Detect which cell encompasses the target text, then output its [x, y] center coordinate. 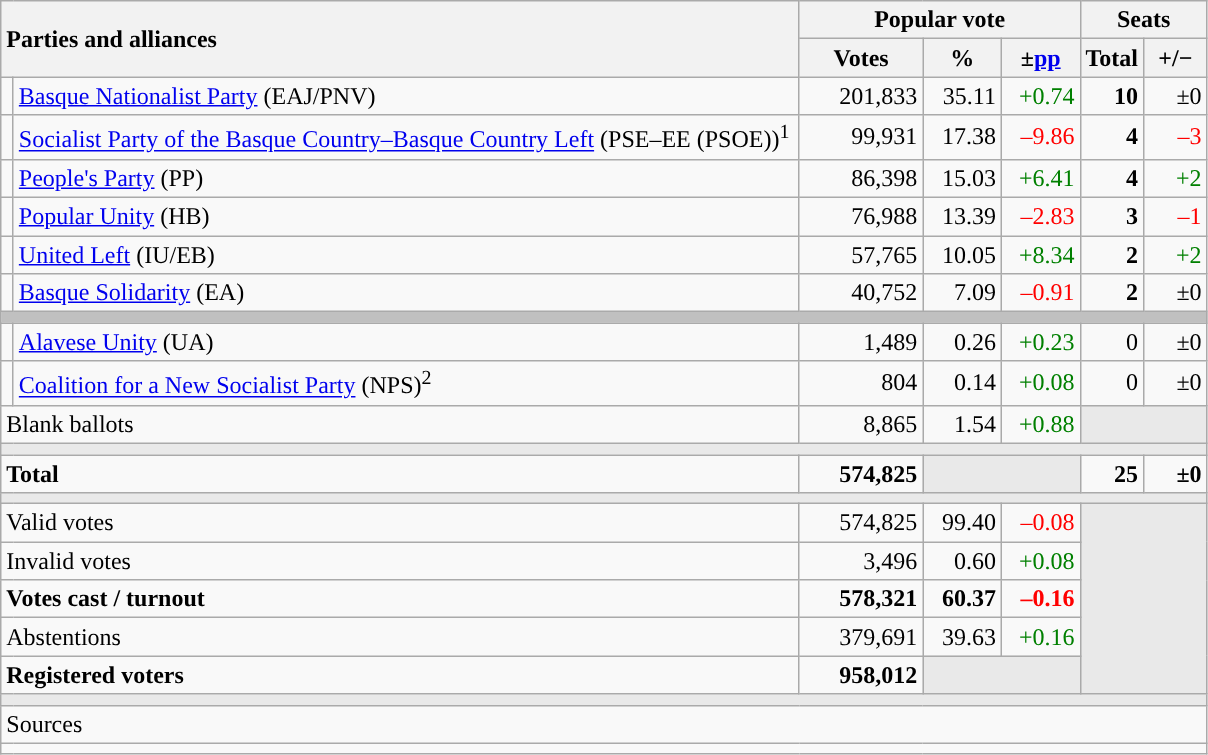
Registered voters [400, 675]
76,988 [861, 217]
+0.23 [1040, 342]
0.26 [962, 342]
Basque Nationalist Party (EAJ/PNV) [406, 96]
Invalid votes [400, 561]
35.11 [962, 96]
Votes cast / turnout [400, 599]
86,398 [861, 178]
+8.34 [1040, 255]
804 [861, 384]
958,012 [861, 675]
Popular Unity (HB) [406, 217]
3,496 [861, 561]
7.09 [962, 293]
40,752 [861, 293]
+0.16 [1040, 637]
Valid votes [400, 523]
15.03 [962, 178]
–9.86 [1040, 138]
–1 [1176, 217]
Socialist Party of the Basque Country–Basque Country Left (PSE–EE (PSOE))1 [406, 138]
+0.74 [1040, 96]
Blank ballots [400, 424]
17.38 [962, 138]
99,931 [861, 138]
0.60 [962, 561]
Coalition for a New Socialist Party (NPS)2 [406, 384]
10.05 [962, 255]
25 [1112, 474]
+6.41 [1040, 178]
+/− [1176, 58]
±pp [1040, 58]
Basque Solidarity (EA) [406, 293]
39.63 [962, 637]
3 [1112, 217]
10 [1112, 96]
–0.16 [1040, 599]
Votes [861, 58]
8,865 [861, 424]
–2.83 [1040, 217]
Parties and alliances [400, 39]
60.37 [962, 599]
Alavese Unity (UA) [406, 342]
People's Party (PP) [406, 178]
13.39 [962, 217]
+0.88 [1040, 424]
379,691 [861, 637]
Abstentions [400, 637]
% [962, 58]
Popular vote [940, 20]
1,489 [861, 342]
–3 [1176, 138]
Sources [604, 724]
201,833 [861, 96]
–0.08 [1040, 523]
57,765 [861, 255]
1.54 [962, 424]
United Left (IU/EB) [406, 255]
578,321 [861, 599]
99.40 [962, 523]
–0.91 [1040, 293]
0.14 [962, 384]
Seats [1144, 20]
